Capture the cell that displays the provided text and extract its (x, y) central coordinate. 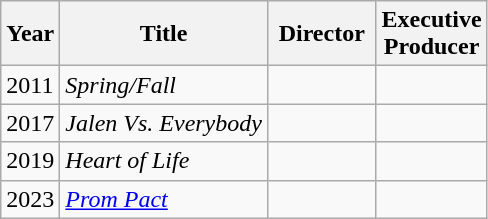
Heart of Life (164, 161)
Director (322, 34)
Prom Pact (164, 199)
2023 (30, 199)
ExecutiveProducer (432, 34)
2019 (30, 161)
2011 (30, 85)
Spring/Fall (164, 85)
2017 (30, 123)
Jalen Vs. Everybody (164, 123)
Title (164, 34)
Year (30, 34)
